Scan for the cell matching the given text and deliver its (X, Y) coordinate at center. 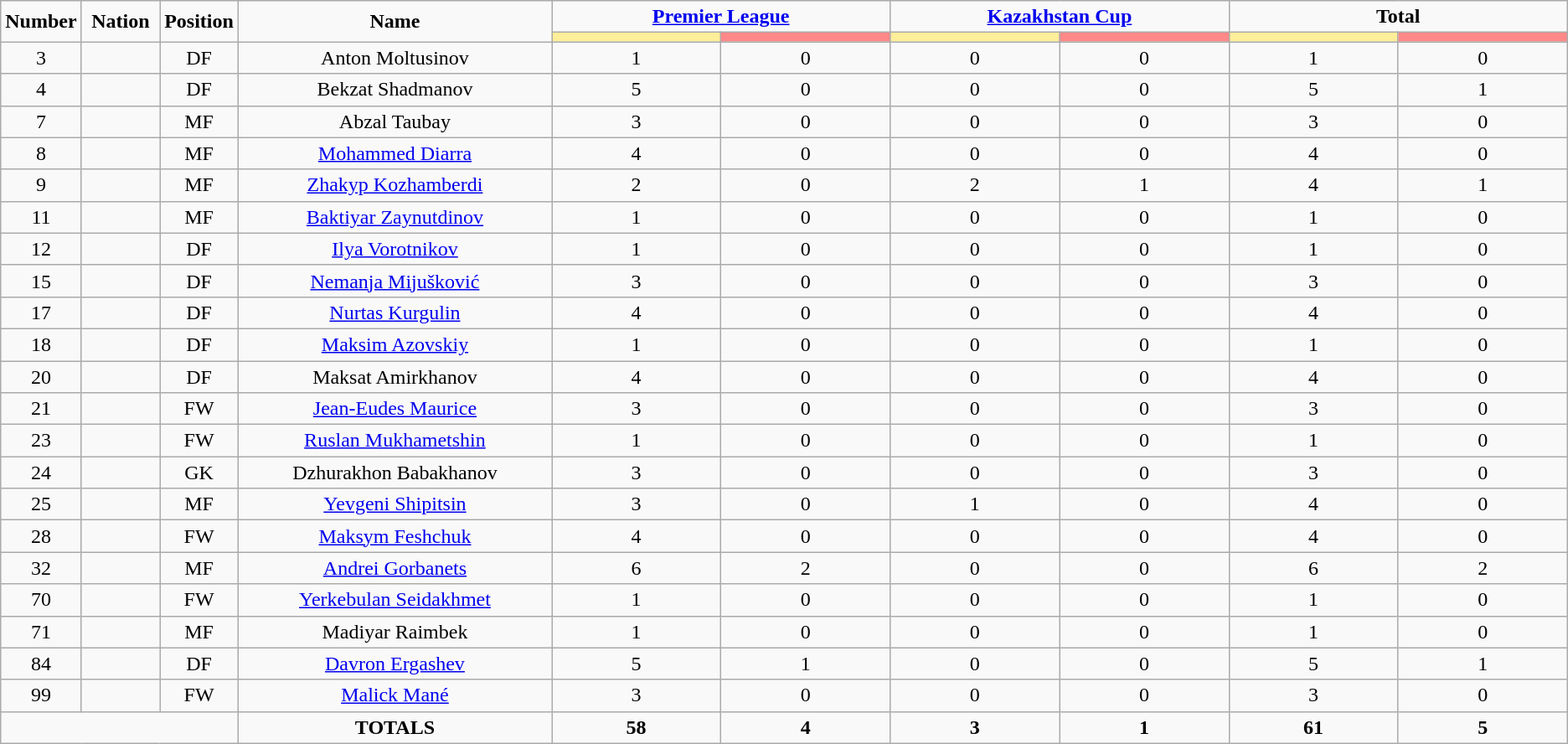
32 (41, 568)
Nemanja Mijušković (395, 281)
Yevgeni Shipitsin (395, 504)
Anton Moltusinov (395, 58)
18 (41, 344)
Mohammed Diarra (395, 153)
84 (41, 664)
58 (636, 727)
20 (41, 376)
Yerkebulan Seidakhmet (395, 600)
Total (1398, 17)
Andrei Gorbanets (395, 568)
Maksim Azovskiy (395, 344)
12 (41, 249)
Premier League (720, 17)
Dzhurakhon Babakhanov (395, 473)
Name (395, 22)
Maksat Amirkhanov (395, 376)
Maksym Feshchuk (395, 536)
61 (1313, 727)
28 (41, 536)
23 (41, 441)
Bekzat Shadmanov (395, 90)
25 (41, 504)
Ilya Vorotnikov (395, 249)
Malick Mané (395, 695)
Jean-Eudes Maurice (395, 409)
Position (199, 22)
9 (41, 185)
Kazakhstan Cup (1060, 17)
21 (41, 409)
Zhakyp Kozhamberdi (395, 185)
Madiyar Raimbek (395, 632)
Ruslan Mukhametshin (395, 441)
15 (41, 281)
TOTALS (395, 727)
17 (41, 313)
7 (41, 121)
GK (199, 473)
Number (41, 22)
Baktiyar Zaynutdinov (395, 217)
8 (41, 153)
11 (41, 217)
Davron Ergashev (395, 664)
Nurtas Kurgulin (395, 313)
70 (41, 600)
99 (41, 695)
24 (41, 473)
Nation (121, 22)
71 (41, 632)
Abzal Taubay (395, 121)
